Determine the (x, y) coordinate at the center of the cell enclosing the given text.  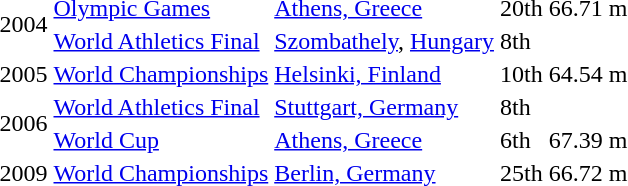
Szombathely, Hungary (384, 41)
World Cup (161, 140)
Stuttgart, Germany (384, 107)
Helsinki, Finland (384, 74)
World Championships (161, 74)
Athens, Greece (384, 140)
10th (521, 74)
6th (521, 140)
